Identify which cell holds the provided text, then report its [X, Y] central coordinate. 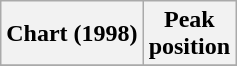
Chart (1998) [72, 34]
Peakposition [189, 34]
